From the cell containing the given text, extract its center point as (x, y) coordinate. 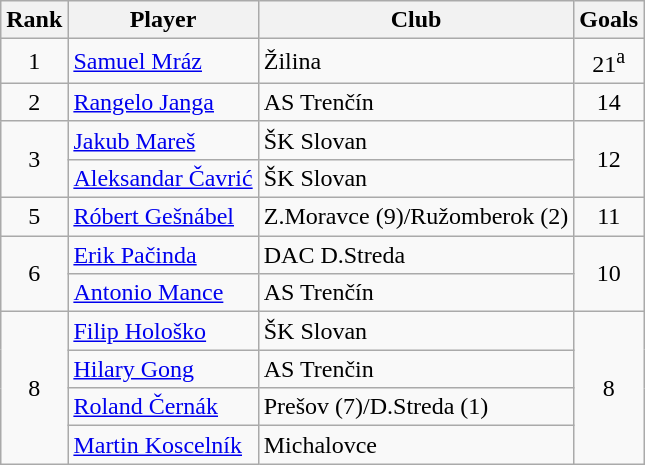
Aleksandar Čavrić (163, 178)
Z.Moravce (9)/Ružomberok (2) (416, 217)
Player (163, 20)
11 (609, 217)
14 (609, 102)
21a (609, 62)
AS Trenčin (416, 369)
Hilary Gong (163, 369)
Samuel Mráz (163, 62)
Antonio Mance (163, 293)
Filip Hološko (163, 331)
3 (34, 159)
Jakub Mareš (163, 140)
Rank (34, 20)
Erik Pačinda (163, 255)
DAC D.Streda (416, 255)
1 (34, 62)
6 (34, 274)
12 (609, 159)
10 (609, 274)
Roland Černák (163, 407)
Michalovce (416, 445)
Rangelo Janga (163, 102)
Prešov (7)/D.Streda (1) (416, 407)
Martin Koscelník (163, 445)
2 (34, 102)
Goals (609, 20)
Club (416, 20)
Žilina (416, 62)
Róbert Gešnábel (163, 217)
5 (34, 217)
